From the cell containing the given text, extract its center point as (x, y) coordinate. 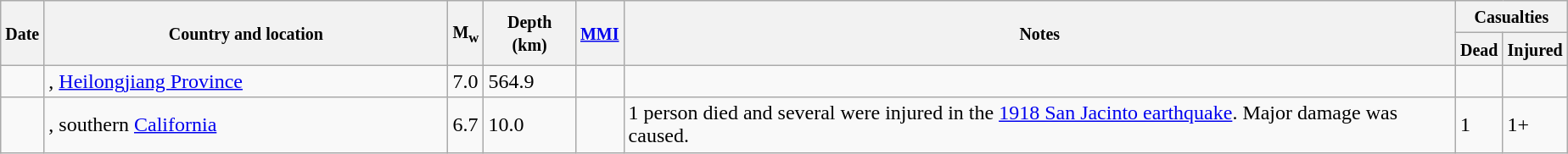
Country and location (246, 33)
1 (1479, 125)
1+ (1535, 125)
, southern California (246, 125)
, Heilongjiang Province (246, 81)
1 person died and several were injured in the 1918 San Jacinto earthquake. Major damage was caused. (1039, 125)
Depth (km) (529, 33)
Mw (466, 33)
7.0 (466, 81)
Date (22, 33)
Casualties (1511, 17)
Dead (1479, 49)
MMI (599, 33)
Notes (1039, 33)
10.0 (529, 125)
Injured (1535, 49)
564.9 (529, 81)
6.7 (466, 125)
